Locate the cell with the specified text and output its (x, y) center coordinate. 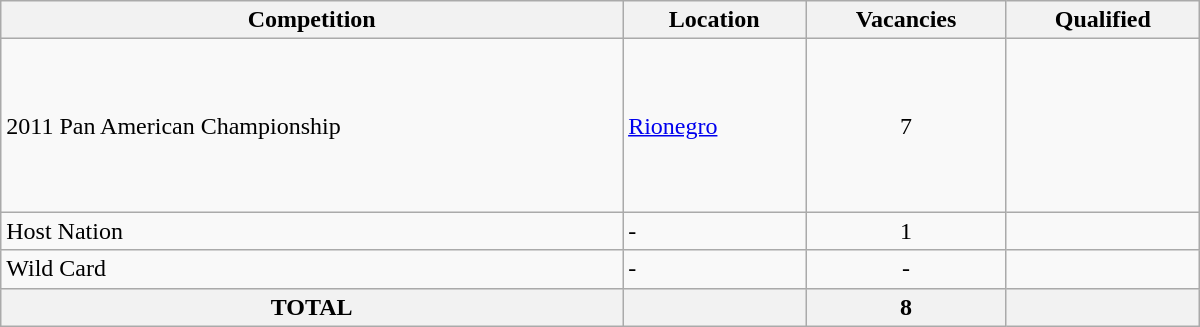
Qualified (1102, 20)
Rionegro (714, 126)
Host Nation (312, 231)
7 (906, 126)
8 (906, 307)
Vacancies (906, 20)
Location (714, 20)
Wild Card (312, 269)
1 (906, 231)
TOTAL (312, 307)
2011 Pan American Championship (312, 126)
Competition (312, 20)
